Return (X, Y) of the center of cell containing provided text 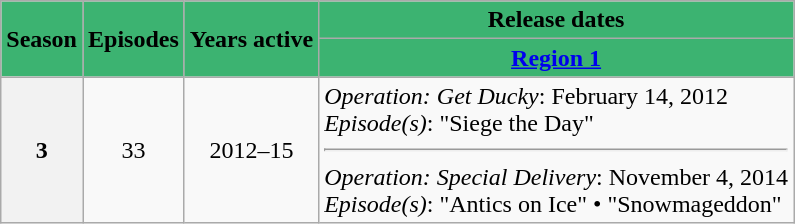
Season (42, 39)
Years active (251, 39)
Episodes (133, 39)
Release dates (556, 20)
33 (133, 150)
Region 1 (556, 58)
3 (42, 150)
2012–15 (251, 150)
